Scan for the cell matching the given text and deliver its (X, Y) coordinate at center. 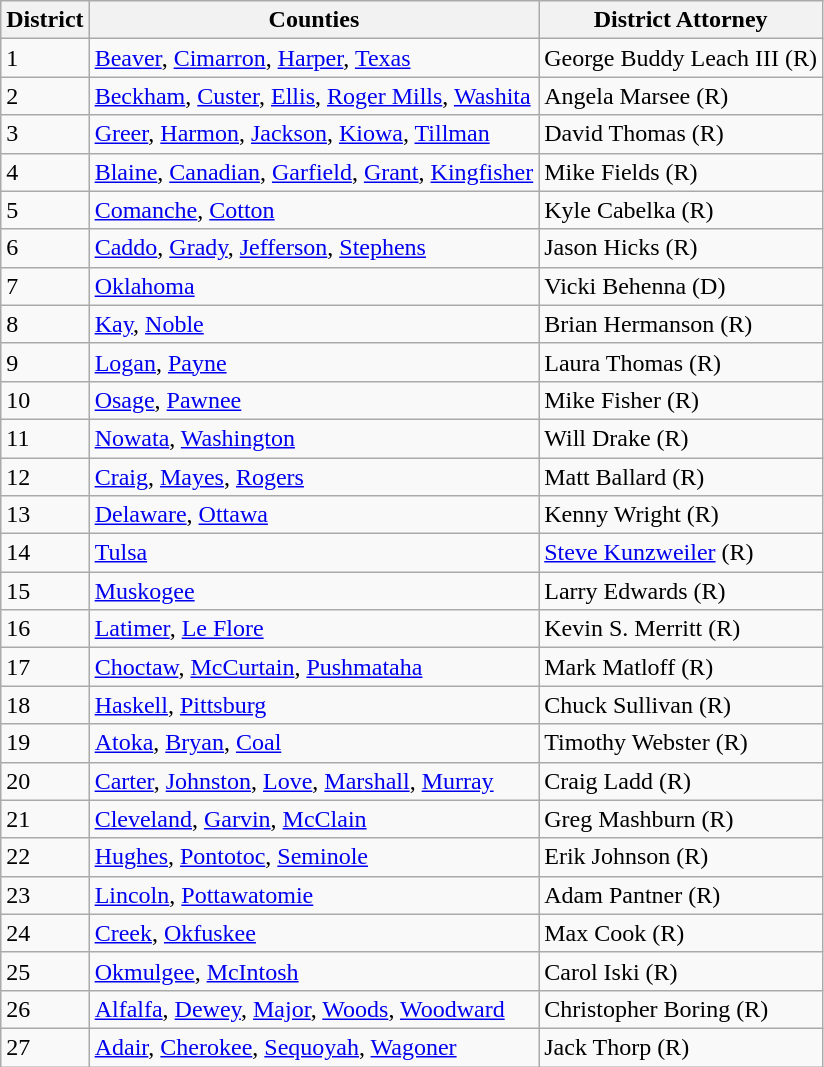
Beckham, Custer, Ellis, Roger Mills, Washita (314, 96)
Blaine, Canadian, Garfield, Grant, Kingfisher (314, 172)
Okmulgee, McIntosh (314, 971)
Larry Edwards (R) (681, 591)
27 (45, 1047)
3 (45, 134)
Greer, Harmon, Jackson, Kiowa, Tillman (314, 134)
17 (45, 667)
20 (45, 781)
Vicki Behenna (D) (681, 286)
14 (45, 553)
Kyle Cabelka (R) (681, 210)
Adam Pantner (R) (681, 895)
Tulsa (314, 553)
13 (45, 515)
Creek, Okfuskee (314, 933)
Jason Hicks (R) (681, 248)
Nowata, Washington (314, 438)
District (45, 20)
Kevin S. Merritt (R) (681, 629)
Osage, Pawnee (314, 400)
Haskell, Pittsburg (314, 705)
23 (45, 895)
6 (45, 248)
Will Drake (R) (681, 438)
16 (45, 629)
Kay, Noble (314, 324)
18 (45, 705)
1 (45, 58)
David Thomas (R) (681, 134)
Alfalfa, Dewey, Major, Woods, Woodward (314, 1009)
Angela Marsee (R) (681, 96)
Matt Ballard (R) (681, 477)
Timothy Webster (R) (681, 743)
Cleveland, Garvin, McClain (314, 819)
25 (45, 971)
11 (45, 438)
Steve Kunzweiler (R) (681, 553)
4 (45, 172)
Craig, Mayes, Rogers (314, 477)
15 (45, 591)
Atoka, Bryan, Coal (314, 743)
George Buddy Leach III (R) (681, 58)
Laura Thomas (R) (681, 362)
Choctaw, McCurtain, Pushmataha (314, 667)
Lincoln, Pottawatomie (314, 895)
Brian Hermanson (R) (681, 324)
Greg Mashburn (R) (681, 819)
Muskogee (314, 591)
Carter, Johnston, Love, Marshall, Murray (314, 781)
Craig Ladd (R) (681, 781)
Counties (314, 20)
26 (45, 1009)
Jack Thorp (R) (681, 1047)
10 (45, 400)
Latimer, Le Flore (314, 629)
21 (45, 819)
24 (45, 933)
Mike Fields (R) (681, 172)
Mike Fisher (R) (681, 400)
9 (45, 362)
Delaware, Ottawa (314, 515)
Mark Matloff (R) (681, 667)
5 (45, 210)
Kenny Wright (R) (681, 515)
19 (45, 743)
7 (45, 286)
Hughes, Pontotoc, Seminole (314, 857)
Beaver, Cimarron, Harper, Texas (314, 58)
Comanche, Cotton (314, 210)
Max Cook (R) (681, 933)
Carol Iski (R) (681, 971)
2 (45, 96)
Erik Johnson (R) (681, 857)
22 (45, 857)
8 (45, 324)
Chuck Sullivan (R) (681, 705)
Adair, Cherokee, Sequoyah, Wagoner (314, 1047)
12 (45, 477)
Christopher Boring (R) (681, 1009)
Oklahoma (314, 286)
Caddo, Grady, Jefferson, Stephens (314, 248)
Logan, Payne (314, 362)
District Attorney (681, 20)
